Pinpoint the cell where the given text exists, returning its (x, y) midpoint coordinate. 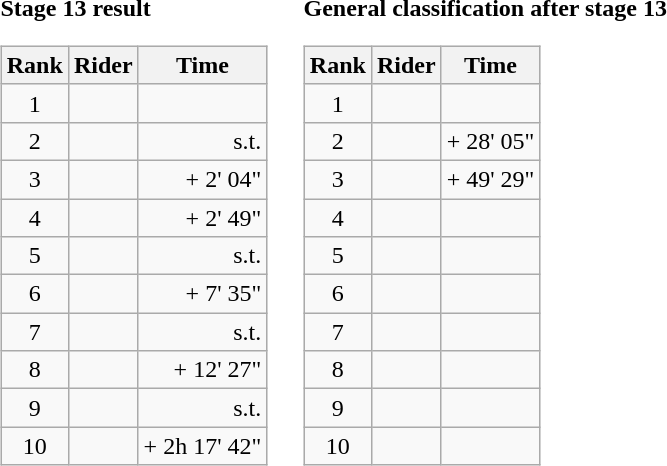
+ 2h 17' 42" (202, 446)
+ 2' 49" (202, 217)
+ 28' 05" (490, 141)
+ 49' 29" (490, 179)
+ 2' 04" (202, 179)
+ 7' 35" (202, 294)
+ 12' 27" (202, 370)
